Output the [x, y] coordinate of the center of the cell containing the given text.  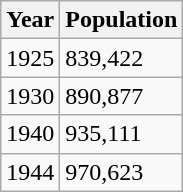
890,877 [122, 96]
970,623 [122, 172]
1940 [30, 134]
935,111 [122, 134]
1925 [30, 58]
1944 [30, 172]
Year [30, 20]
839,422 [122, 58]
Population [122, 20]
1930 [30, 96]
